Provide the (x, y) coordinate of the cell's center where the given text is located.  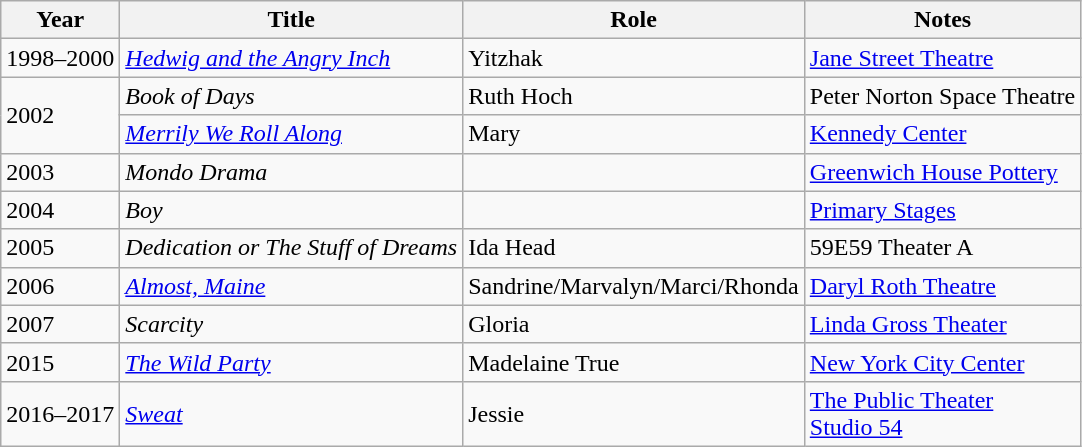
Greenwich House Pottery (942, 172)
Ida Head (634, 248)
2015 (60, 362)
Role (634, 20)
Merrily We Roll Along (292, 134)
Sandrine/Marvalyn/Marci/Rhonda (634, 286)
Linda Gross Theater (942, 324)
2006 (60, 286)
The Wild Party (292, 362)
1998–2000 (60, 58)
Mary (634, 134)
Hedwig and the Angry Inch (292, 58)
Madelaine True (634, 362)
Notes (942, 20)
Mondo Drama (292, 172)
2003 (60, 172)
59E59 Theater A (942, 248)
Kennedy Center (942, 134)
Dedication or The Stuff of Dreams (292, 248)
Yitzhak (634, 58)
2004 (60, 210)
Jessie (634, 414)
Year (60, 20)
2016–2017 (60, 414)
Gloria (634, 324)
Boy (292, 210)
Daryl Roth Theatre (942, 286)
Scarcity (292, 324)
Ruth Hoch (634, 96)
Peter Norton Space Theatre (942, 96)
Primary Stages (942, 210)
2007 (60, 324)
2002 (60, 115)
Jane Street Theatre (942, 58)
Sweat (292, 414)
Title (292, 20)
Almost, Maine (292, 286)
The Public TheaterStudio 54 (942, 414)
Book of Days (292, 96)
New York City Center (942, 362)
2005 (60, 248)
